Search for the cell housing the specified text and yield its (x, y) center coordinate. 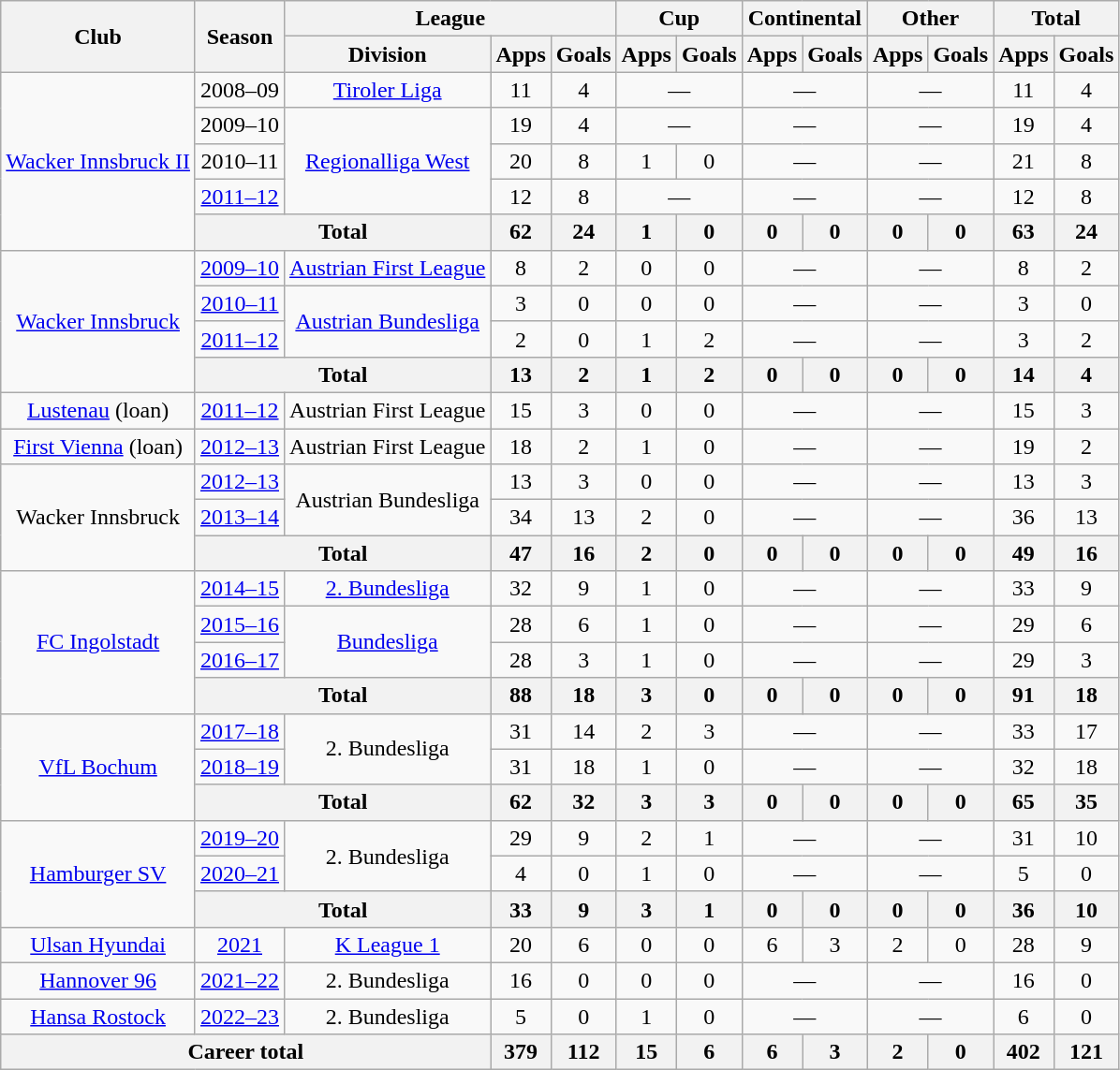
21 (1024, 161)
2017–18 (240, 731)
91 (1024, 696)
2018–19 (240, 767)
49 (1024, 553)
Wacker Innsbruck II (98, 161)
2019–20 (240, 838)
Bundesliga (388, 642)
2008–09 (240, 90)
FC Ingolstadt (98, 642)
2020–21 (240, 873)
Career total (245, 1052)
Continental (804, 19)
First Vienna (loan) (98, 447)
34 (521, 518)
Cup (679, 19)
Tiroler Liga (388, 90)
88 (521, 696)
35 (1086, 802)
17 (1086, 731)
2022–23 (240, 1016)
121 (1086, 1052)
2013–14 (240, 518)
112 (583, 1052)
VfL Bochum (98, 767)
2021–22 (240, 980)
Hamburger SV (98, 873)
Club (98, 37)
Hansa Rostock (98, 1016)
K League 1 (388, 945)
Other (930, 19)
League (451, 19)
63 (1024, 232)
Lustenau (loan) (98, 410)
379 (521, 1052)
Regionalliga West (388, 161)
Division (388, 54)
Ulsan Hyundai (98, 945)
402 (1024, 1052)
2015–16 (240, 624)
2016–17 (240, 660)
Hannover 96 (98, 980)
65 (1024, 802)
47 (521, 553)
2014–15 (240, 589)
Season (240, 37)
2021 (240, 945)
